From the cell containing the given text, extract its center point as (x, y) coordinate. 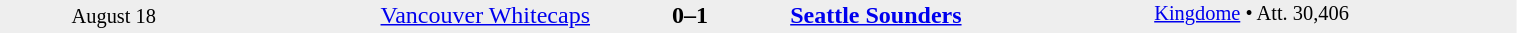
Seattle Sounders (971, 15)
Kingdome • Att. 30,406 (1335, 16)
0–1 (690, 15)
Vancouver Whitecaps (410, 15)
August 18 (114, 16)
